Capture the cell that displays the provided text and extract its (x, y) central coordinate. 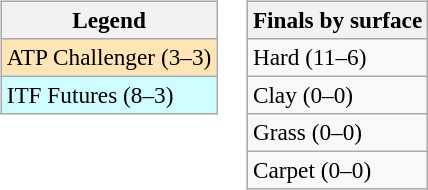
Clay (0–0) (337, 95)
Carpet (0–0) (337, 171)
Grass (0–0) (337, 133)
ATP Challenger (3–3) (108, 57)
ITF Futures (8–3) (108, 95)
Legend (108, 20)
Finals by surface (337, 20)
Hard (11–6) (337, 57)
